Detect which cell encompasses the target text, then output its (x, y) center coordinate. 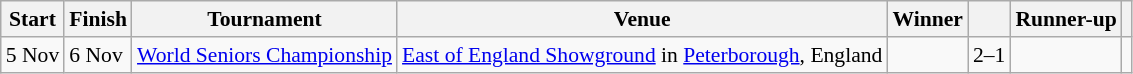
World Seniors Championship (264, 55)
Start (32, 19)
Finish (98, 19)
East of England Showground in Peterborough, England (642, 55)
Runner-up (1066, 19)
Tournament (264, 19)
Winner (928, 19)
6 Nov (98, 55)
5 Nov (32, 55)
2–1 (990, 55)
Venue (642, 19)
